Scan for the cell matching the given text and deliver its [X, Y] coordinate at center. 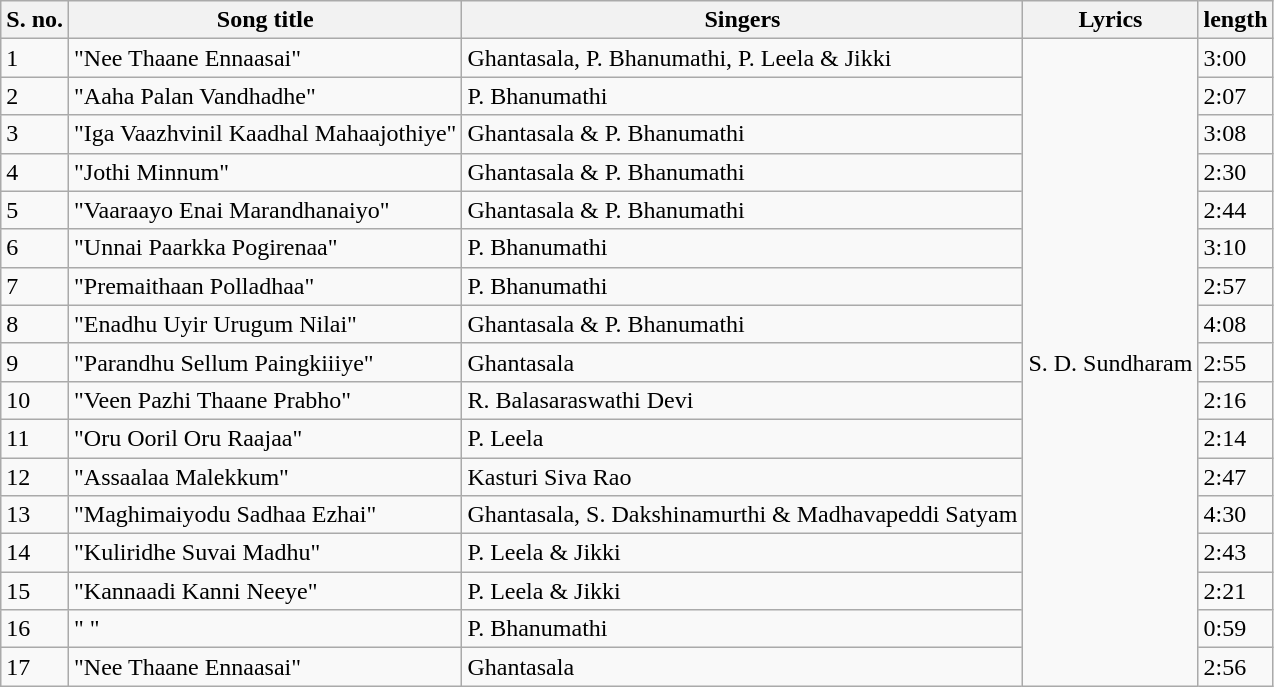
Ghantasala, P. Bhanumathi, P. Leela & Jikki [742, 58]
"Veen Pazhi Thaane Prabho" [266, 400]
"Parandhu Sellum Paingkiiiye" [266, 362]
Singers [742, 20]
4:30 [1236, 515]
S. no. [35, 20]
"Kannaadi Kanni Neeye" [266, 591]
16 [35, 629]
8 [35, 324]
2:44 [1236, 210]
"Oru Ooril Oru Raajaa" [266, 438]
Kasturi Siva Rao [742, 477]
3:08 [1236, 134]
0:59 [1236, 629]
"Jothi Minnum" [266, 172]
11 [35, 438]
Lyrics [1110, 20]
2:07 [1236, 96]
13 [35, 515]
15 [35, 591]
2 [35, 96]
"Premaithaan Polladhaa" [266, 286]
2:43 [1236, 553]
"Maghimaiyodu Sadhaa Ezhai" [266, 515]
5 [35, 210]
7 [35, 286]
17 [35, 667]
2:55 [1236, 362]
"Iga Vaazhvinil Kaadhal Mahaajothiye" [266, 134]
3:00 [1236, 58]
P. Leela [742, 438]
Song title [266, 20]
3:10 [1236, 248]
10 [35, 400]
1 [35, 58]
"Vaaraayo Enai Marandhanaiyo" [266, 210]
length [1236, 20]
4:08 [1236, 324]
9 [35, 362]
" " [266, 629]
14 [35, 553]
"Aaha Palan Vandhadhe" [266, 96]
"Kuliridhe Suvai Madhu" [266, 553]
2:14 [1236, 438]
"Assaalaa Malekkum" [266, 477]
R. Balasaraswathi Devi [742, 400]
2:30 [1236, 172]
2:21 [1236, 591]
3 [35, 134]
6 [35, 248]
12 [35, 477]
Ghantasala, S. Dakshinamurthi & Madhavapeddi Satyam [742, 515]
2:16 [1236, 400]
4 [35, 172]
2:47 [1236, 477]
S. D. Sundharam [1110, 362]
2:56 [1236, 667]
"Enadhu Uyir Urugum Nilai" [266, 324]
2:57 [1236, 286]
"Unnai Paarkka Pogirenaa" [266, 248]
